Identify which cell holds the provided text, then report its [X, Y] central coordinate. 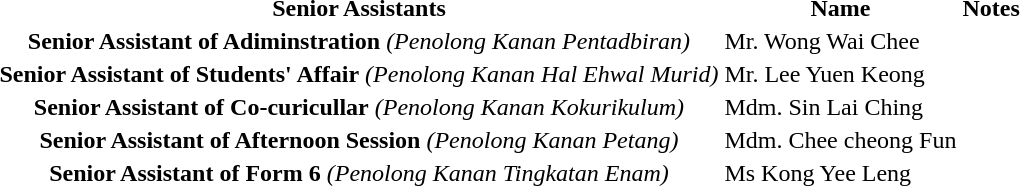
Mdm. Sin Lai Ching [840, 107]
Mr. Lee Yuen Keong [840, 74]
Mr. Wong Wai Chee [840, 41]
Mdm. Chee cheong Fun [840, 140]
